Output the [X, Y] coordinate of the center of the cell containing the given text.  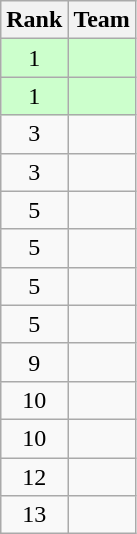
12 [34, 477]
Team [102, 20]
9 [34, 362]
13 [34, 515]
Rank [34, 20]
